Determine the (x, y) coordinate at the center of the cell enclosing the given text.  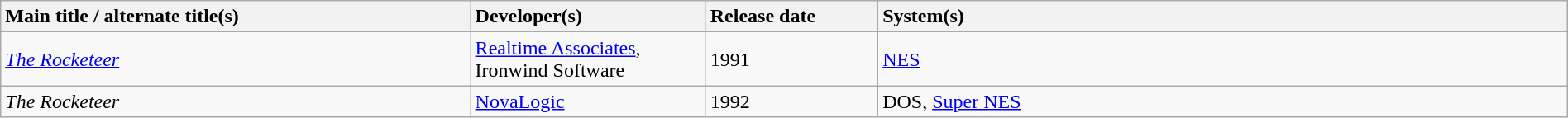
1991 (791, 59)
DOS, Super NES (1223, 101)
Developer(s) (588, 17)
Release date (791, 17)
Main title / alternate title(s) (236, 17)
System(s) (1223, 17)
Realtime Associates, Ironwind Software (588, 59)
1992 (791, 101)
NES (1223, 59)
NovaLogic (588, 101)
